Detect which cell encompasses the target text, then output its [X, Y] center coordinate. 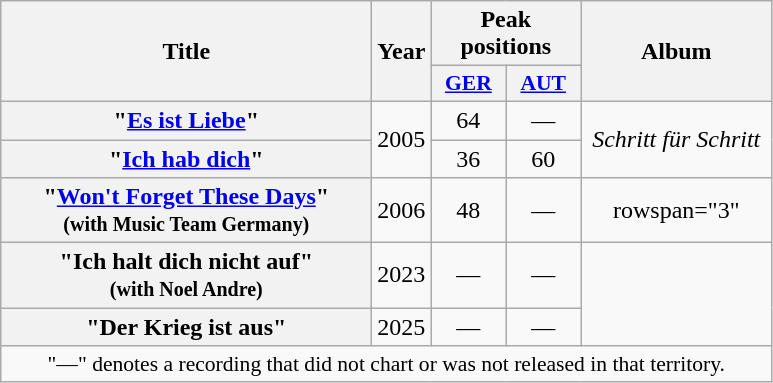
Title [186, 52]
"—" denotes a recording that did not chart or was not released in that territory. [386, 364]
Album [676, 52]
Year [402, 52]
"Ich halt dich nicht auf" (with Noel Andre) [186, 276]
"Ich hab dich" [186, 159]
"Won't Forget These Days" (with Music Team Germany) [186, 210]
GER [468, 84]
64 [468, 120]
2023 [402, 276]
2006 [402, 210]
48 [468, 210]
rowspan="3" [676, 210]
2005 [402, 139]
2025 [402, 327]
AUT [544, 84]
Peak positions [506, 34]
60 [544, 159]
"Der Krieg ist aus" [186, 327]
"Es ist Liebe" [186, 120]
Schritt für Schritt [676, 139]
36 [468, 159]
